Find where the given text appears and provide that cell's center as [X, Y] coordinate. 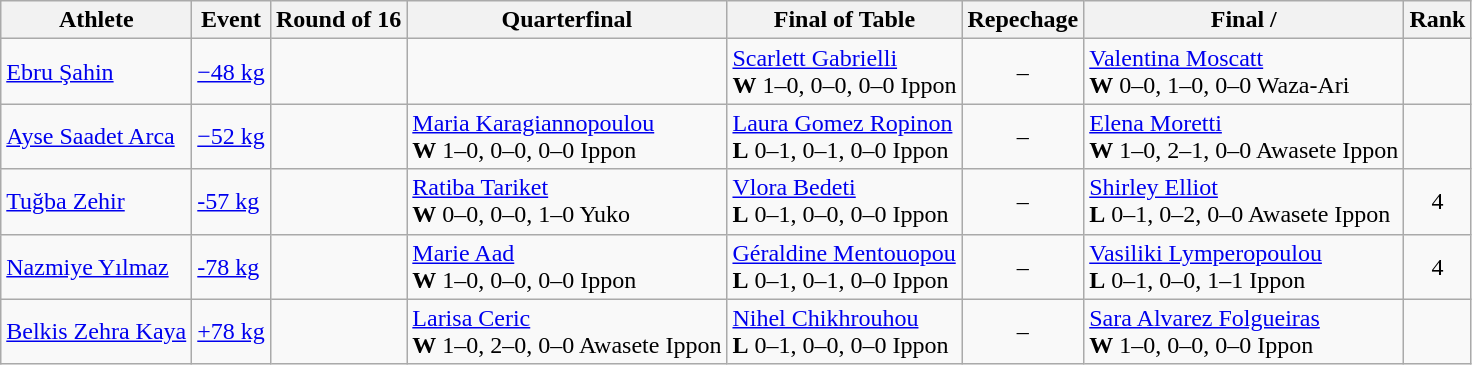
Repechage [1023, 20]
−48 kg [232, 72]
Sara Alvarez Folgueiras W 1–0, 0–0, 0–0 Ippon [1244, 332]
Nihel Chikhrouhou L 0–1, 0–0, 0–0 Ippon [844, 332]
Final / [1244, 20]
Marie Aad W 1–0, 0–0, 0–0 Ippon [567, 266]
Ebru Şahin [96, 72]
-78 kg [232, 266]
Athlete [96, 20]
Larisa Ceric W 1–0, 2–0, 0–0 Awasete Ippon [567, 332]
Elena Moretti W 1–0, 2–1, 0–0 Awasete Ippon [1244, 136]
Ratiba Tariket W 0–0, 0–0, 1–0 Yuko [567, 202]
-57 kg [232, 202]
Rank [1438, 20]
Tuğba Zehir [96, 202]
Valentina Moscatt W 0–0, 1–0, 0–0 Waza-Ari [1244, 72]
Maria Karagiannopoulou W 1–0, 0–0, 0–0 Ippon [567, 136]
Belkis Zehra Kaya [96, 332]
Nazmiye Yılmaz [96, 266]
−52 kg [232, 136]
+78 kg [232, 332]
Event [232, 20]
Scarlett Gabrielli W 1–0, 0–0, 0–0 Ippon [844, 72]
Round of 16 [338, 20]
Shirley Elliot L 0–1, 0–2, 0–0 Awasete Ippon [1244, 202]
Final of Table [844, 20]
Quarterfinal [567, 20]
Vasiliki Lymperopoulou L 0–1, 0–0, 1–1 Ippon [1244, 266]
Ayse Saadet Arca [96, 136]
Vlora Bedeti L 0–1, 0–0, 0–0 Ippon [844, 202]
Laura Gomez Ropinon L 0–1, 0–1, 0–0 Ippon [844, 136]
Géraldine Mentouopou L 0–1, 0–1, 0–0 Ippon [844, 266]
